From the cell containing the given text, extract its center point as (X, Y) coordinate. 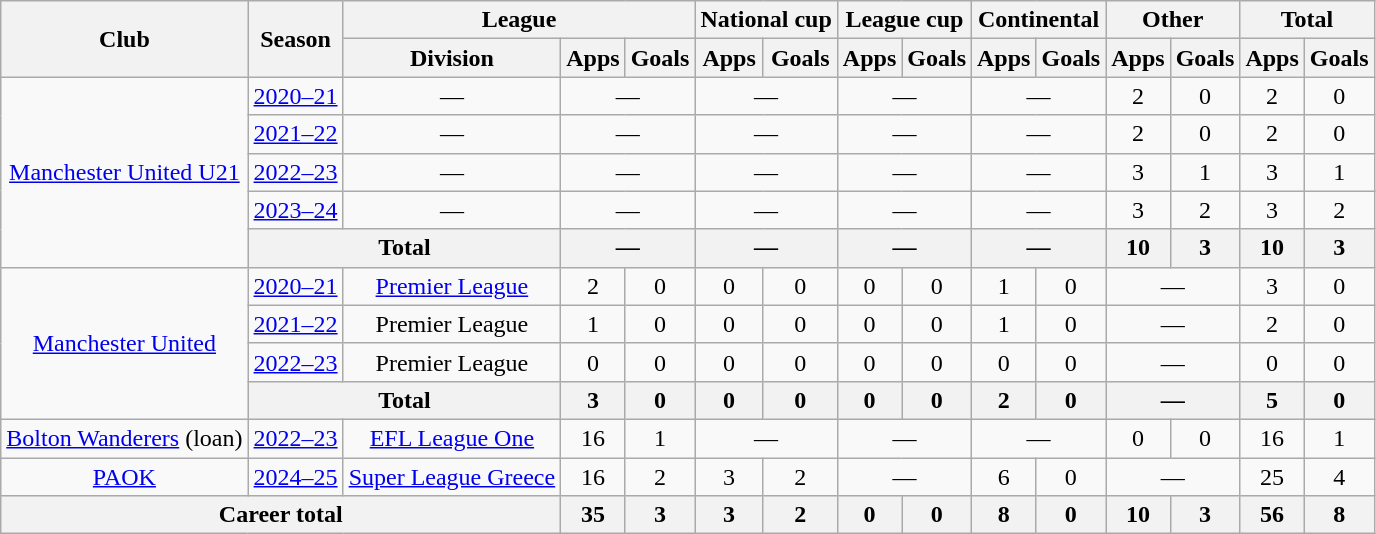
2024–25 (296, 477)
National cup (766, 20)
Manchester United U21 (124, 172)
6 (1004, 477)
Manchester United (124, 343)
PAOK (124, 477)
Super League Greece (452, 477)
56 (1272, 515)
Continental (1039, 20)
EFL League One (452, 438)
Club (124, 39)
35 (593, 515)
Other (1173, 20)
4 (1339, 477)
League (519, 20)
Division (452, 58)
5 (1272, 400)
Career total (281, 515)
Bolton Wanderers (loan) (124, 438)
2023–24 (296, 210)
25 (1272, 477)
Season (296, 39)
League cup (904, 20)
